From the cell containing the given text, extract its center point as [x, y] coordinate. 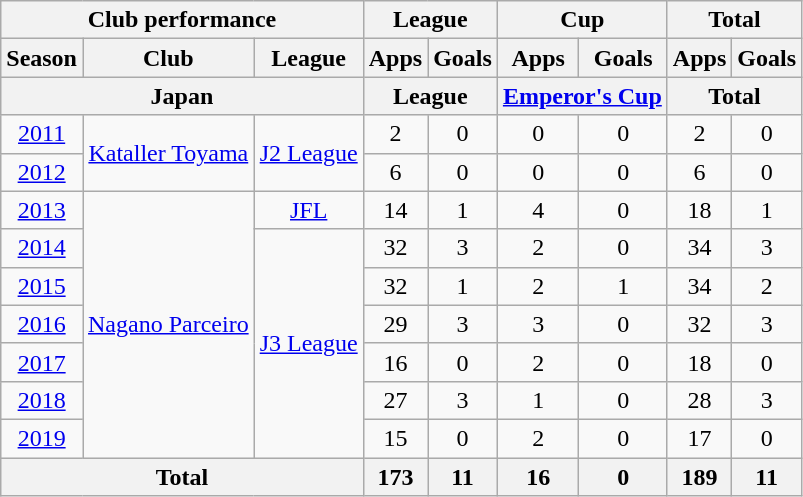
Season [42, 58]
Emperor's Cup [582, 96]
189 [699, 477]
Club performance [182, 20]
29 [395, 324]
14 [395, 210]
2019 [42, 438]
27 [395, 400]
Cup [582, 20]
2012 [42, 172]
4 [538, 210]
28 [699, 400]
2017 [42, 362]
15 [395, 438]
2014 [42, 248]
2011 [42, 134]
JFL [308, 210]
2018 [42, 400]
17 [699, 438]
2013 [42, 210]
Kataller Toyama [168, 153]
J2 League [308, 153]
2016 [42, 324]
Japan [182, 96]
2015 [42, 286]
Club [168, 58]
J3 League [308, 343]
173 [395, 477]
Nagano Parceiro [168, 324]
